Determine the (x, y) coordinate at the center of the cell enclosing the given text.  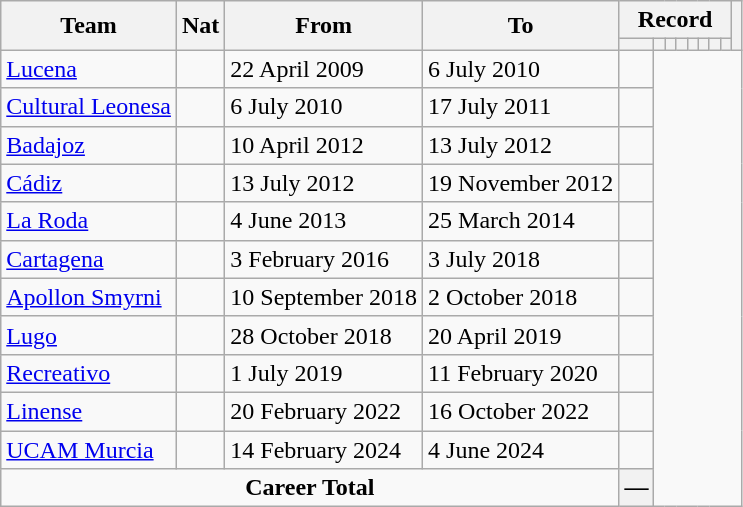
1 July 2019 (324, 373)
Career Total (310, 488)
Cultural Leonesa (89, 107)
Linense (89, 411)
28 October 2018 (324, 335)
4 June 2024 (521, 449)
10 April 2012 (324, 145)
Nat (200, 26)
3 February 2016 (324, 259)
To (521, 26)
La Roda (89, 221)
From (324, 26)
Recreativo (89, 373)
11 February 2020 (521, 373)
14 February 2024 (324, 449)
Lugo (89, 335)
19 November 2012 (521, 183)
Badajoz (89, 145)
Lucena (89, 69)
4 June 2013 (324, 221)
UCAM Murcia (89, 449)
22 April 2009 (324, 69)
Cartagena (89, 259)
16 October 2022 (521, 411)
Record (675, 20)
Cádiz (89, 183)
20 February 2022 (324, 411)
10 September 2018 (324, 297)
17 July 2011 (521, 107)
20 April 2019 (521, 335)
— (636, 488)
3 July 2018 (521, 259)
Apollon Smyrni (89, 297)
25 March 2014 (521, 221)
Team (89, 26)
2 October 2018 (521, 297)
